Identify which cell holds the provided text, then report its (X, Y) central coordinate. 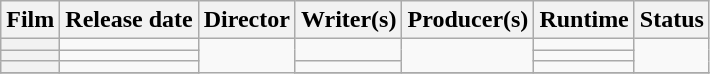
Status (672, 20)
Film (30, 20)
Runtime (584, 20)
Producer(s) (468, 20)
Director (246, 20)
Writer(s) (348, 20)
Release date (129, 20)
